Return the [X, Y] coordinate for the center point of the cell that contains the specified text.  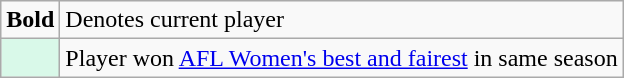
Denotes current player [342, 20]
Player won AFL Women's best and fairest in same season [342, 58]
Bold [30, 20]
